Pinpoint the cell where the given text exists, returning its (x, y) midpoint coordinate. 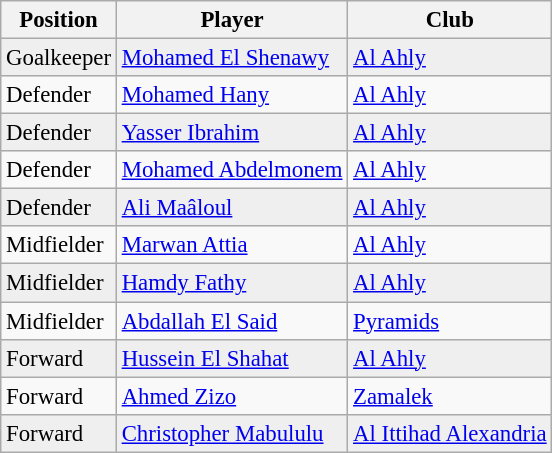
Club (450, 20)
Christopher Mabululu (232, 433)
Mohamed Abdelmonem (232, 170)
Mohamed El Shenawy (232, 58)
Zamalek (450, 396)
Yasser Ibrahim (232, 133)
Ali Maâloul (232, 208)
Marwan Attia (232, 245)
Player (232, 20)
Pyramids (450, 321)
Hussein El Shahat (232, 358)
Al Ittihad Alexandria (450, 433)
Abdallah El Said (232, 321)
Ahmed Zizo (232, 396)
Goalkeeper (59, 58)
Mohamed Hany (232, 95)
Hamdy Fathy (232, 283)
Position (59, 20)
